From the cell containing the given text, extract its center point as [x, y] coordinate. 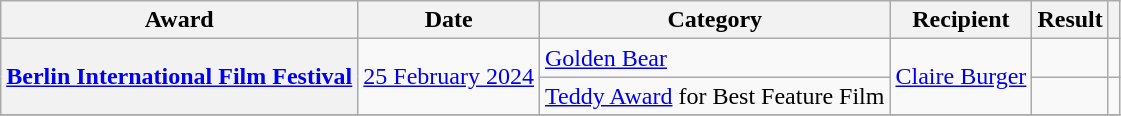
25 February 2024 [449, 77]
Recipient [961, 20]
Award [180, 20]
Teddy Award for Best Feature Film [715, 96]
Claire Burger [961, 77]
Berlin International Film Festival [180, 77]
Result [1070, 20]
Category [715, 20]
Golden Bear [715, 58]
Date [449, 20]
